Search for the cell housing the specified text and yield its [X, Y] center coordinate. 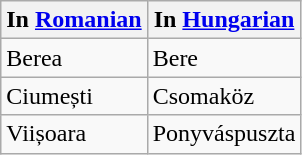
Ciumești [74, 96]
In Romanian [74, 20]
Viișoara [74, 134]
Bere [224, 58]
Csomaköz [224, 96]
In Hungarian [224, 20]
Ponyváspuszta [224, 134]
Berea [74, 58]
